Output the [X, Y] coordinate of the center of the cell containing the given text.  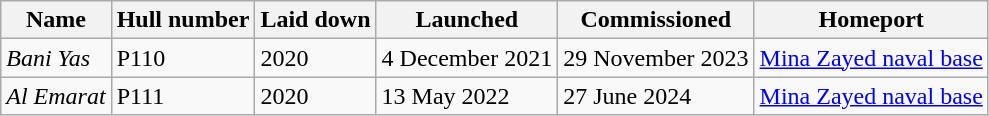
Commissioned [656, 20]
Homeport [871, 20]
4 December 2021 [467, 58]
Hull number [183, 20]
Launched [467, 20]
Name [56, 20]
Laid down [316, 20]
29 November 2023 [656, 58]
Bani Yas [56, 58]
13 May 2022 [467, 96]
P110 [183, 58]
P111 [183, 96]
27 June 2024 [656, 96]
Al Emarat [56, 96]
